Return the (X, Y) coordinate for the center point of the cell that contains the specified text.  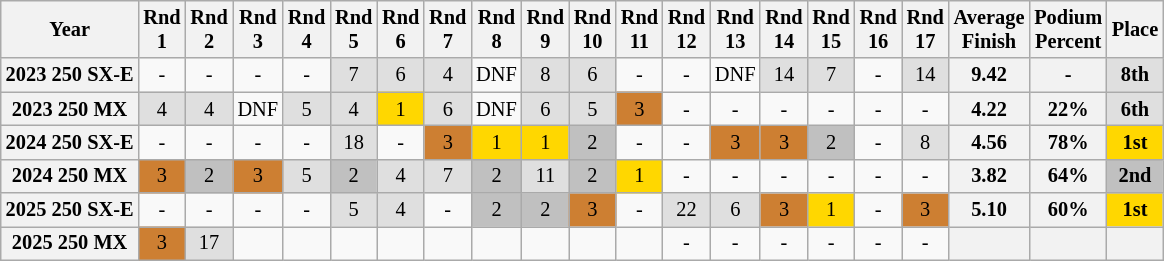
2024 250 MX (70, 176)
78% (1068, 142)
Rnd10 (592, 29)
18 (354, 142)
AverageFinish (990, 29)
Rnd16 (878, 29)
Rnd13 (735, 29)
17 (210, 243)
Rnd12 (686, 29)
Rnd17 (926, 29)
4.22 (990, 109)
11 (546, 176)
5.10 (990, 210)
Rnd14 (784, 29)
64% (1068, 176)
22 (686, 210)
2023 250 MX (70, 109)
Rnd7 (448, 29)
Rnd11 (640, 29)
Rnd3 (258, 29)
4.56 (990, 142)
3.82 (990, 176)
8th (1135, 75)
Rnd6 (400, 29)
6th (1135, 109)
Rnd9 (546, 29)
Year (70, 29)
9.42 (990, 75)
Rnd8 (496, 29)
2025 250 MX (70, 243)
Rnd2 (210, 29)
2025 250 SX-E (70, 210)
2024 250 SX-E (70, 142)
Rnd5 (354, 29)
Rnd4 (306, 29)
2nd (1135, 176)
Place (1135, 29)
60% (1068, 210)
PodiumPercent (1068, 29)
2023 250 SX-E (70, 75)
Rnd1 (162, 29)
22% (1068, 109)
Rnd15 (832, 29)
